Provide the [X, Y] coordinate of the cell's center where the given text is located.  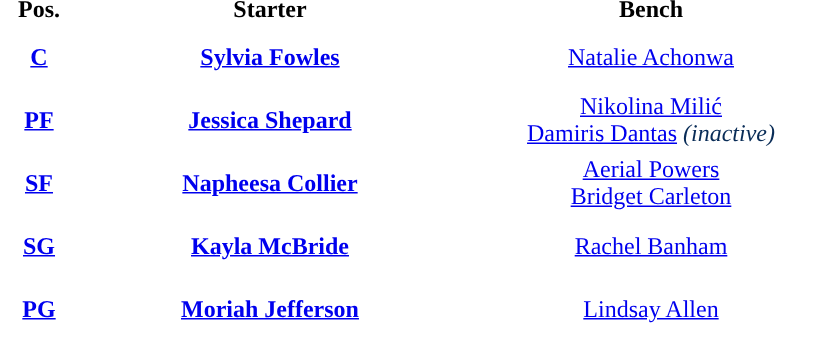
Jessica Shepard [270, 120]
Moriah Jefferson [270, 309]
SF [39, 183]
Napheesa Collier [270, 183]
SG [39, 246]
Lindsay Allen [651, 309]
Natalie Achonwa [651, 57]
PF [39, 120]
Aerial PowersBridget Carleton [651, 183]
PG [39, 309]
Nikolina MilićDamiris Dantas (inactive) [651, 120]
Rachel Banham [651, 246]
Sylvia Fowles [270, 57]
C [39, 57]
Kayla McBride [270, 246]
